Return the (X, Y) coordinate for the center point of the cell that contains the specified text.  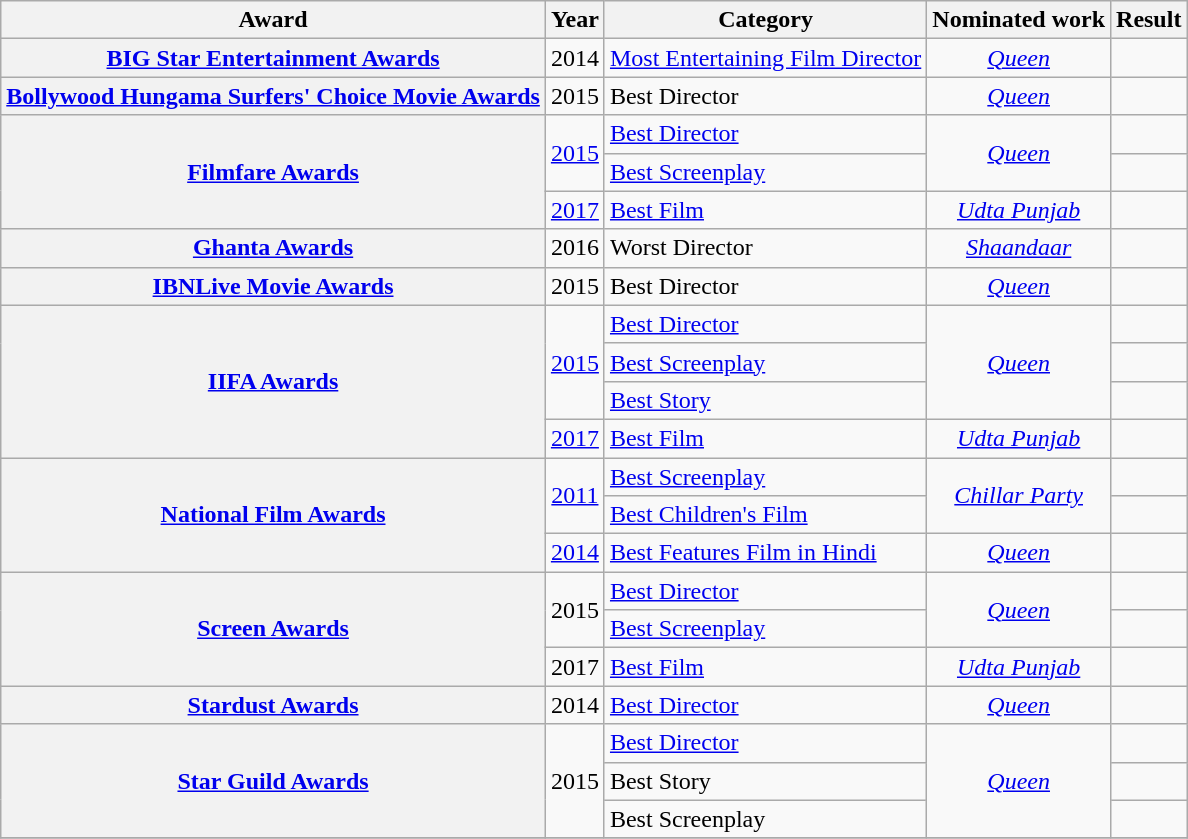
Filmfare Awards (274, 172)
National Film Awards (274, 515)
Stardust Awards (274, 705)
IBNLive Movie Awards (274, 286)
Star Guild Awards (274, 781)
IIFA Awards (274, 381)
2011 (574, 496)
Best Features Film in Hindi (765, 553)
Category (765, 20)
Year (574, 20)
Screen Awards (274, 629)
Chillar Party (1019, 496)
Bollywood Hungama Surfers' Choice Movie Awards (274, 96)
Most Entertaining Film Director (765, 58)
Nominated work (1019, 20)
Best Children's Film (765, 515)
Result (1149, 20)
Award (274, 20)
Worst Director (765, 248)
Shaandaar (1019, 248)
2016 (574, 248)
Ghanta Awards (274, 248)
BIG Star Entertainment Awards (274, 58)
